Determine the [X, Y] coordinate at the center of the cell enclosing the given text.  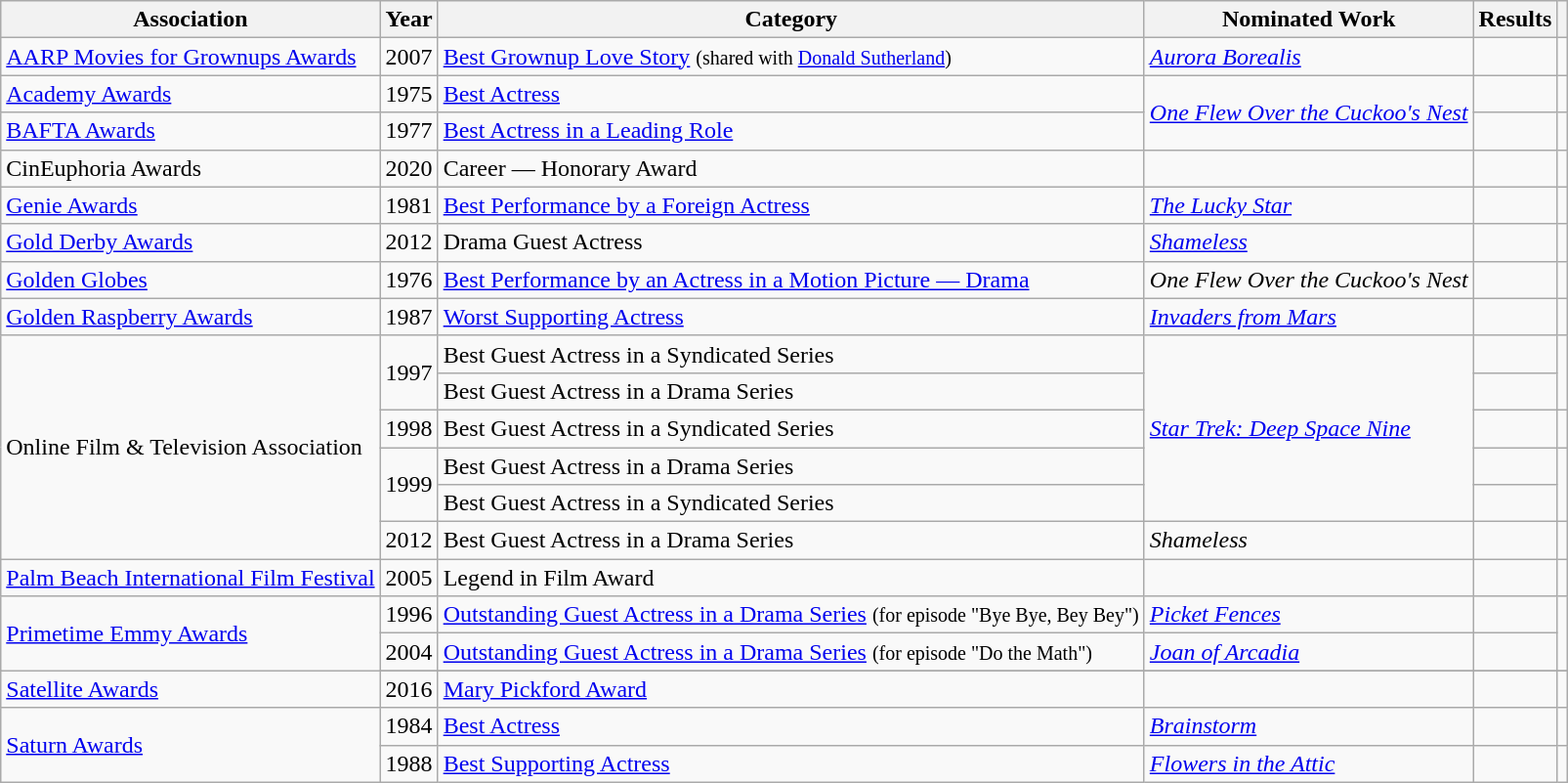
1999 [408, 485]
1977 [408, 131]
Year [408, 20]
Worst Supporting Actress [791, 317]
The Lucky Star [1309, 205]
1987 [408, 317]
BAFTA Awards [191, 131]
Best Supporting Actress [791, 763]
Primetime Emmy Awards [191, 633]
Best Grownup Love Story (shared with Donald Sutherland) [791, 57]
Results [1515, 20]
1988 [408, 763]
Best Performance by a Foreign Actress [791, 205]
2004 [408, 652]
Outstanding Guest Actress in a Drama Series (for episode "Do the Math") [791, 652]
2005 [408, 578]
Category [791, 20]
1984 [408, 726]
Legend in Film Award [791, 578]
Association [191, 20]
Gold Derby Awards [191, 242]
Genie Awards [191, 205]
1976 [408, 280]
Star Trek: Deep Space Nine [1309, 428]
Outstanding Guest Actress in a Drama Series (for episode "Bye Bye, Bey Bey") [791, 615]
1997 [408, 372]
Nominated Work [1309, 20]
1996 [408, 615]
1981 [408, 205]
1975 [408, 94]
Best Actress in a Leading Role [791, 131]
Saturn Awards [191, 745]
Academy Awards [191, 94]
Flowers in the Attic [1309, 763]
Mary Pickford Award [791, 689]
Palm Beach International Film Festival [191, 578]
Invaders from Mars [1309, 317]
Brainstorm [1309, 726]
Best Performance by an Actress in a Motion Picture — Drama [791, 280]
Online Film & Television Association [191, 447]
Drama Guest Actress [791, 242]
1998 [408, 428]
Golden Globes [191, 280]
2007 [408, 57]
Career — Honorary Award [791, 168]
2020 [408, 168]
Picket Fences [1309, 615]
Joan of Arcadia [1309, 652]
Satellite Awards [191, 689]
Golden Raspberry Awards [191, 317]
AARP Movies for Grownups Awards [191, 57]
Aurora Borealis [1309, 57]
2016 [408, 689]
CinEuphoria Awards [191, 168]
